Output the [x, y] coordinate of the center of the cell containing the given text.  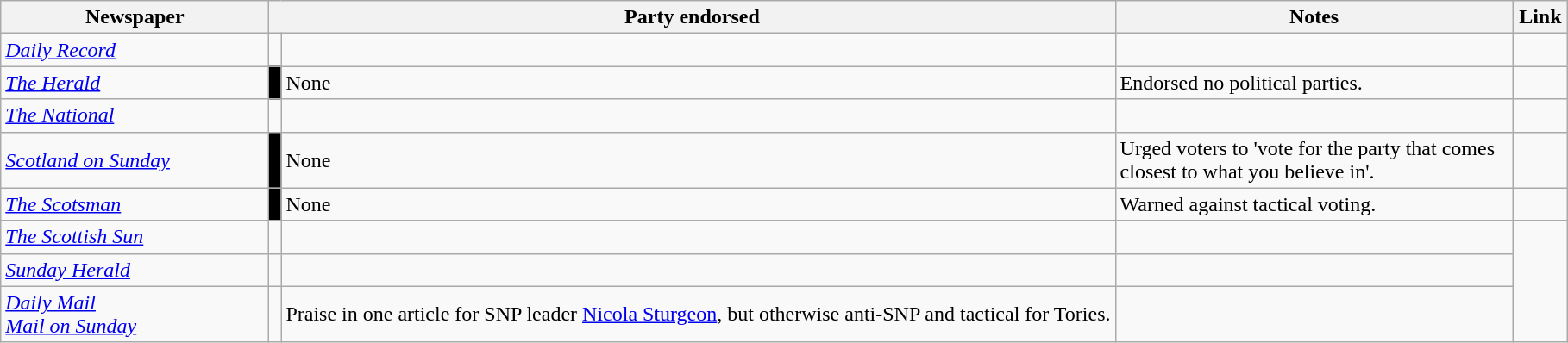
Daily Record [135, 50]
Endorsed no political parties. [1314, 83]
Warned against tactical voting. [1314, 204]
The Scotsman [135, 204]
Notes [1314, 17]
Praise in one article for SNP leader Nicola Sturgeon, but otherwise anti-SNP and tactical for Tories. [699, 314]
Urged voters to 'vote for the party that comes closest to what you believe in'. [1314, 160]
The Herald [135, 83]
Sunday Herald [135, 270]
The National [135, 115]
Daily MailMail on Sunday [135, 314]
Newspaper [135, 17]
Party endorsed [692, 17]
Link [1540, 17]
Scotland on Sunday [135, 160]
The Scottish Sun [135, 237]
